Output the (X, Y) coordinate of the center of the cell containing the given text.  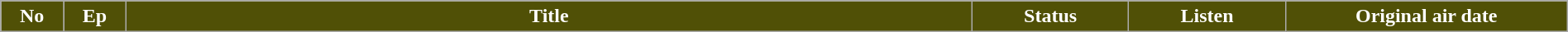
Ep (95, 16)
Listen (1207, 16)
Status (1050, 16)
Original air date (1426, 16)
Title (549, 16)
No (32, 16)
